Search for the cell housing the specified text and yield its [x, y] center coordinate. 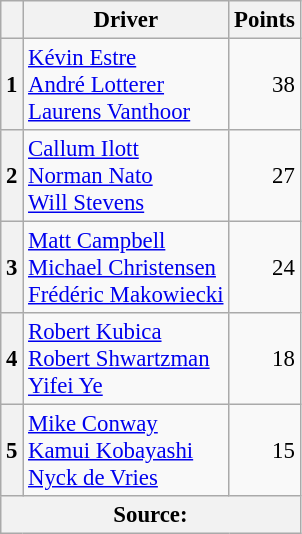
Callum Ilott Norman Nato Will Stevens [126, 176]
2 [12, 176]
1 [12, 85]
27 [264, 176]
Robert Kubica Robert Shwartzman Yifei Ye [126, 359]
4 [12, 359]
3 [12, 268]
18 [264, 359]
24 [264, 268]
Matt Campbell Michael Christensen Frédéric Makowiecki [126, 268]
Points [264, 20]
Driver [126, 20]
Mike Conway Kamui Kobayashi Nyck de Vries [126, 451]
Source: [150, 515]
Kévin Estre André Lotterer Laurens Vanthoor [126, 85]
15 [264, 451]
5 [12, 451]
38 [264, 85]
